Return the [X, Y] coordinate for the center point of the cell that contains the specified text.  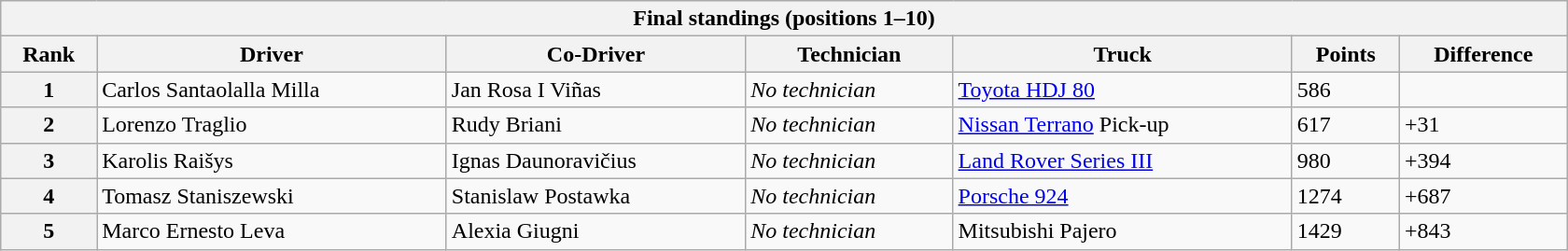
Toyota HDJ 80 [1122, 90]
586 [1346, 90]
Ignas Daunoravičius [595, 160]
Points [1346, 54]
1274 [1346, 196]
Final standings (positions 1–10) [784, 19]
Carlos Santaolalla Milla [273, 90]
Stanislaw Postawka [595, 196]
Porsche 924 [1122, 196]
3 [49, 160]
Tomasz Staniszewski [273, 196]
Rudy Briani [595, 125]
Alexia Giugni [595, 231]
5 [49, 231]
2 [49, 125]
980 [1346, 160]
Land Rover Series III [1122, 160]
1429 [1346, 231]
4 [49, 196]
Nissan Terrano Pick-up [1122, 125]
Mitsubishi Pajero [1122, 231]
+394 [1483, 160]
+687 [1483, 196]
Marco Ernesto Leva [273, 231]
Truck [1122, 54]
Jan Rosa I Viñas [595, 90]
617 [1346, 125]
1 [49, 90]
+31 [1483, 125]
Lorenzo Traglio [273, 125]
Difference [1483, 54]
+843 [1483, 231]
Co-Driver [595, 54]
Karolis Raišys [273, 160]
Technician [849, 54]
Rank [49, 54]
Driver [273, 54]
